Output the (x, y) coordinate of the center of the cell containing the given text.  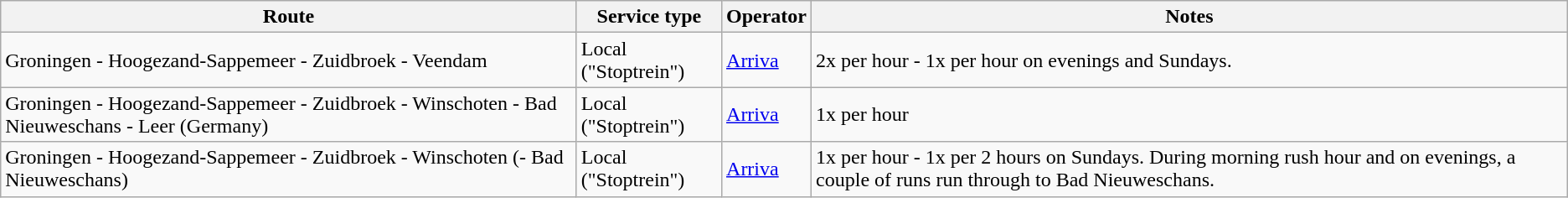
1x per hour (1189, 114)
Service type (648, 17)
Groningen - Hoogezand-Sappemeer - Zuidbroek - Veendam (288, 60)
Groningen - Hoogezand-Sappemeer - Zuidbroek - Winschoten (- Bad Nieuweschans) (288, 169)
1x per hour - 1x per 2 hours on Sundays. During morning rush hour and on evenings, a couple of runs run through to Bad Nieuweschans. (1189, 169)
Route (288, 17)
2x per hour - 1x per hour on evenings and Sundays. (1189, 60)
Operator (767, 17)
Notes (1189, 17)
Groningen - Hoogezand-Sappemeer - Zuidbroek - Winschoten - Bad Nieuweschans - Leer (Germany) (288, 114)
